Output the [x, y] coordinate of the center of the cell containing the given text.  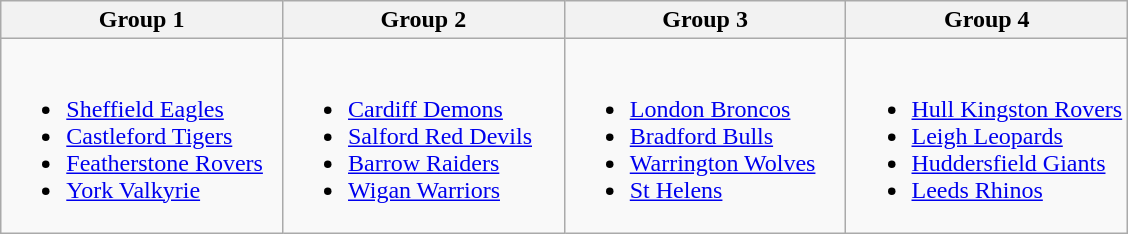
London BroncosBradford BullsWarrington WolvesSt Helens [705, 136]
Hull Kingston RoversLeigh LeopardsHuddersfield GiantsLeeds Rhinos [987, 136]
Cardiff DemonsSalford Red DevilsBarrow RaidersWigan Warriors [423, 136]
Sheffield EaglesCastleford TigersFeatherstone RoversYork Valkyrie [142, 136]
Group 1 [142, 20]
Group 4 [987, 20]
Group 2 [423, 20]
Group 3 [705, 20]
